Provide the [x, y] coordinate of the cell's center where the given text is located.  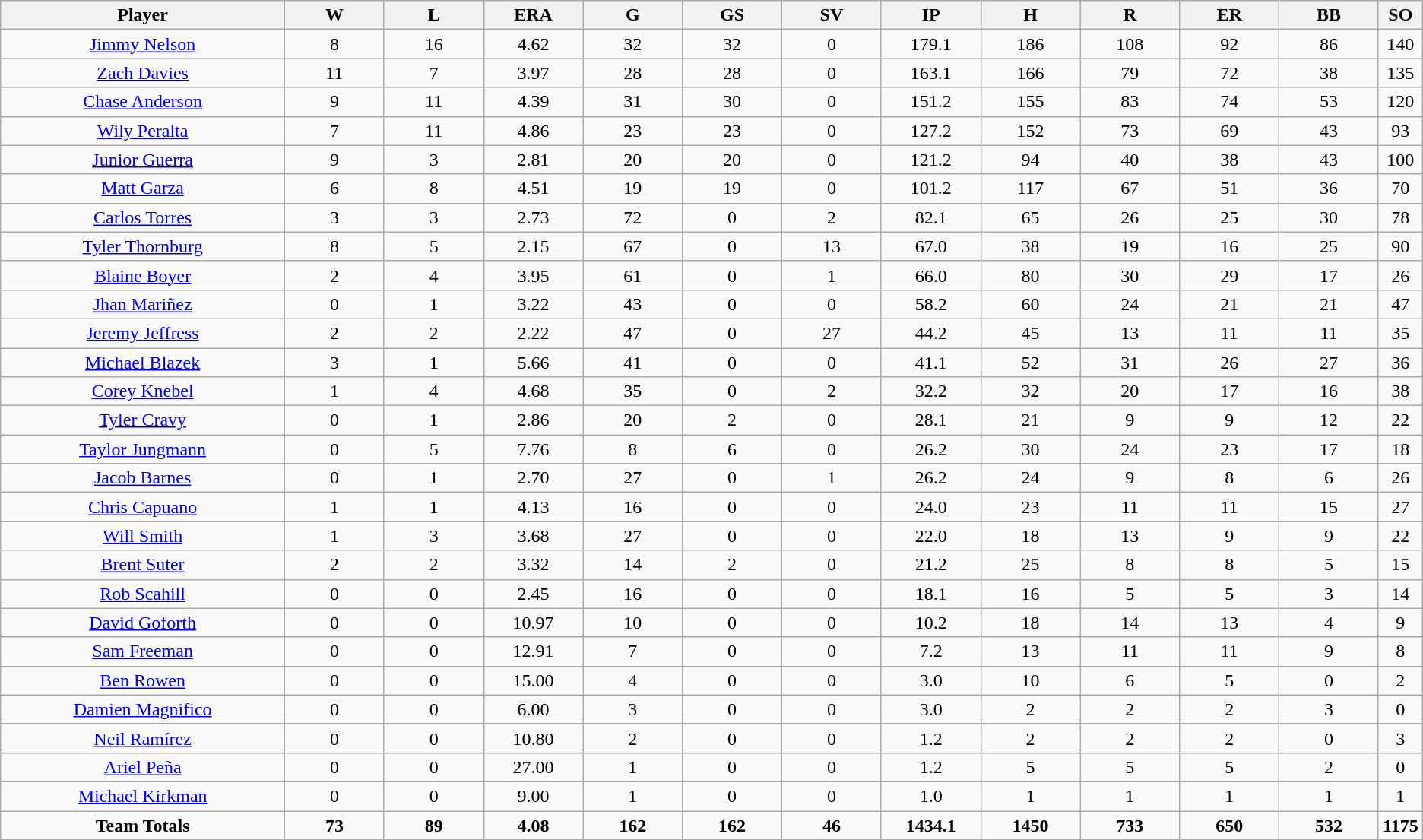
29 [1230, 275]
2.15 [534, 246]
3.32 [534, 565]
3.95 [534, 275]
21.2 [930, 565]
152 [1031, 131]
179.1 [930, 44]
65 [1031, 217]
10.97 [534, 623]
1175 [1400, 825]
1.0 [930, 796]
Will Smith [143, 536]
83 [1130, 102]
90 [1400, 246]
70 [1400, 189]
G [632, 15]
46 [832, 825]
41 [632, 363]
101.2 [930, 189]
4.13 [534, 507]
Team Totals [143, 825]
67.0 [930, 246]
151.2 [930, 102]
SO [1400, 15]
32.2 [930, 391]
15.00 [534, 680]
Blaine Boyer [143, 275]
22.0 [930, 536]
108 [1130, 44]
86 [1329, 44]
12 [1329, 420]
2.70 [534, 478]
Tyler Thornburg [143, 246]
SV [832, 15]
Michael Blazek [143, 363]
2.81 [534, 160]
Wily Peralta [143, 131]
10.2 [930, 623]
66.0 [930, 275]
Brent Suter [143, 565]
41.1 [930, 363]
W [334, 15]
80 [1031, 275]
David Goforth [143, 623]
82.1 [930, 217]
GS [733, 15]
Chris Capuano [143, 507]
733 [1130, 825]
44.2 [930, 333]
Michael Kirkman [143, 796]
45 [1031, 333]
IP [930, 15]
3.68 [534, 536]
2.86 [534, 420]
Rob Scahill [143, 594]
5.66 [534, 363]
6.00 [534, 709]
Jacob Barnes [143, 478]
10.80 [534, 738]
Jhan Mariñez [143, 304]
650 [1230, 825]
Ben Rowen [143, 680]
92 [1230, 44]
69 [1230, 131]
4.51 [534, 189]
Ariel Peña [143, 767]
51 [1230, 189]
Player [143, 15]
4.08 [534, 825]
2.22 [534, 333]
52 [1031, 363]
ERA [534, 15]
2.73 [534, 217]
Tyler Cravy [143, 420]
2.45 [534, 594]
Junior Guerra [143, 160]
40 [1130, 160]
Damien Magnifico [143, 709]
9.00 [534, 796]
Taylor Jungmann [143, 449]
L [433, 15]
Matt Garza [143, 189]
1434.1 [930, 825]
74 [1230, 102]
BB [1329, 15]
4.39 [534, 102]
Jeremy Jeffress [143, 333]
93 [1400, 131]
12.91 [534, 651]
166 [1031, 73]
28.1 [930, 420]
7.76 [534, 449]
163.1 [930, 73]
140 [1400, 44]
3.97 [534, 73]
4.62 [534, 44]
Chase Anderson [143, 102]
Neil Ramírez [143, 738]
Sam Freeman [143, 651]
127.2 [930, 131]
60 [1031, 304]
100 [1400, 160]
58.2 [930, 304]
18.1 [930, 594]
Zach Davies [143, 73]
61 [632, 275]
121.2 [930, 160]
94 [1031, 160]
H [1031, 15]
4.86 [534, 131]
120 [1400, 102]
24.0 [930, 507]
27.00 [534, 767]
79 [1130, 73]
4.68 [534, 391]
89 [433, 825]
532 [1329, 825]
Corey Knebel [143, 391]
78 [1400, 217]
7.2 [930, 651]
ER [1230, 15]
1450 [1031, 825]
R [1130, 15]
135 [1400, 73]
Carlos Torres [143, 217]
3.22 [534, 304]
Jimmy Nelson [143, 44]
186 [1031, 44]
53 [1329, 102]
117 [1031, 189]
155 [1031, 102]
